Determine the [x, y] coordinate at the center of the cell enclosing the given text.  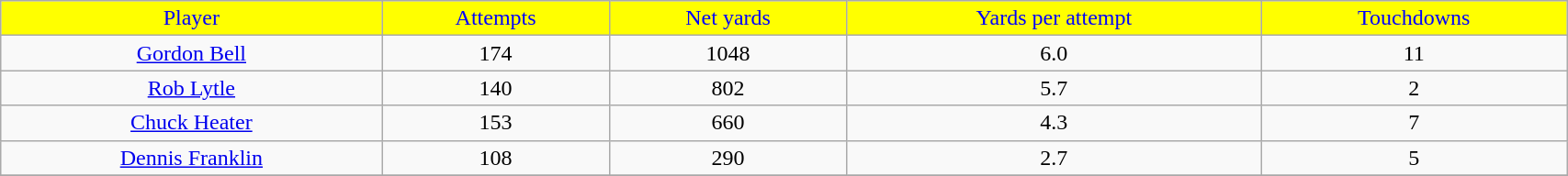
2 [1415, 88]
Touchdowns [1415, 18]
660 [728, 123]
7 [1415, 123]
Net yards [728, 18]
Yards per attempt [1055, 18]
290 [728, 158]
5.7 [1055, 88]
Chuck Heater [191, 123]
108 [496, 158]
5 [1415, 158]
Attempts [496, 18]
153 [496, 123]
6.0 [1055, 53]
2.7 [1055, 158]
140 [496, 88]
802 [728, 88]
1048 [728, 53]
Player [191, 18]
174 [496, 53]
4.3 [1055, 123]
Dennis Franklin [191, 158]
11 [1415, 53]
Gordon Bell [191, 53]
Rob Lytle [191, 88]
